Find where the given text appears and provide that cell's center as [X, Y] coordinate. 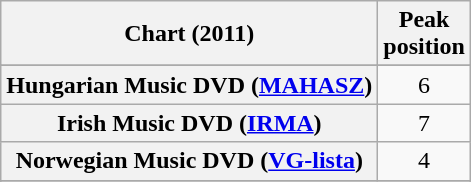
7 [424, 123]
4 [424, 161]
Chart (2011) [190, 34]
6 [424, 85]
Hungarian Music DVD (MAHASZ) [190, 85]
Peakposition [424, 34]
Norwegian Music DVD (VG-lista) [190, 161]
Irish Music DVD (IRMA) [190, 123]
